From the cell containing the given text, extract its center point as [X, Y] coordinate. 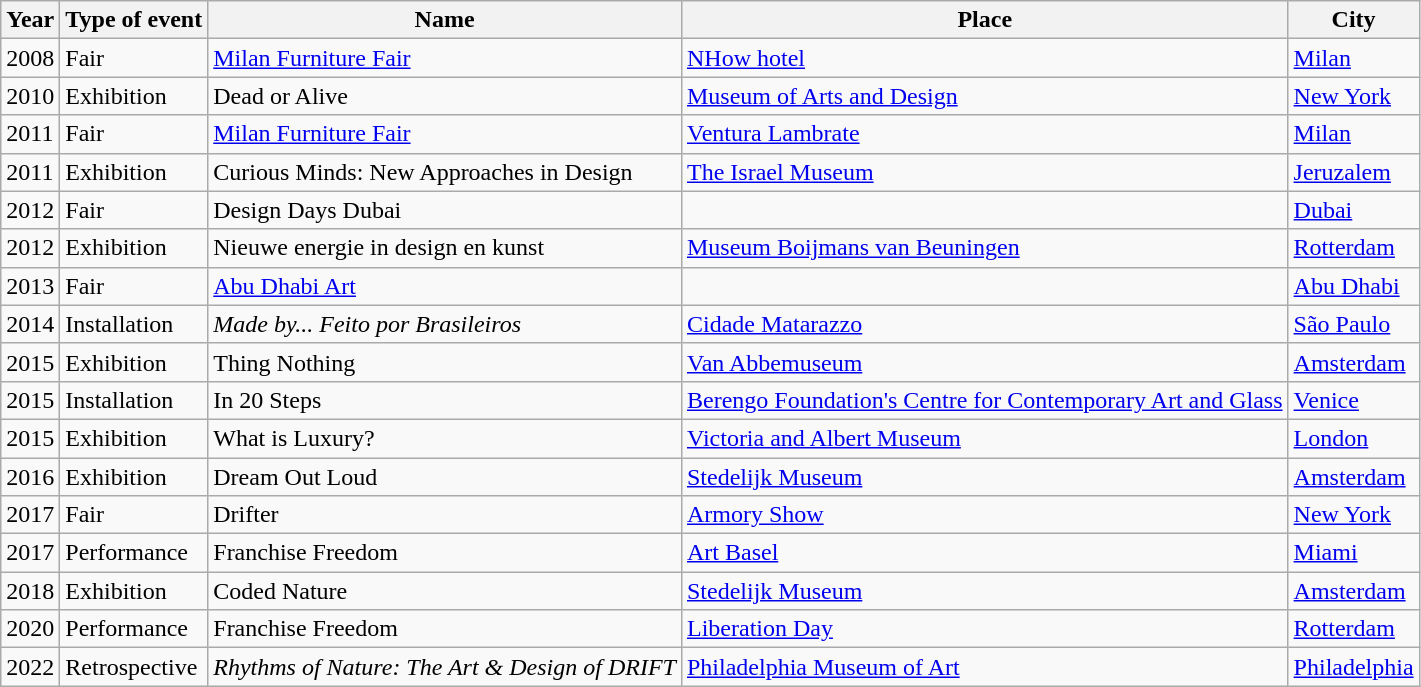
In 20 Steps [445, 400]
Nieuwe energie in design en kunst [445, 248]
Van Abbemuseum [984, 362]
2013 [30, 286]
2016 [30, 477]
Victoria and Albert Museum [984, 438]
Place [984, 20]
Liberation Day [984, 629]
Cidade Matarazzo [984, 324]
Art Basel [984, 553]
London [1354, 438]
Curious Minds: New Approaches in Design [445, 172]
Miami [1354, 553]
Name [445, 20]
Berengo Foundation's Centre for Contemporary Art and Glass [984, 400]
Year [30, 20]
Design Days Dubai [445, 210]
Dream Out Loud [445, 477]
2018 [30, 591]
Philadelphia Museum of Art [984, 667]
Thing Nothing [445, 362]
São Paulo [1354, 324]
City [1354, 20]
Armory Show [984, 515]
Dead or Alive [445, 96]
NHow hotel [984, 58]
Ventura Lambrate [984, 134]
Made by... Feito por Brasileiros [445, 324]
Drifter [445, 515]
Venice [1354, 400]
Jeruzalem [1354, 172]
Museum of Arts and Design [984, 96]
2020 [30, 629]
Type of event [134, 20]
Philadelphia [1354, 667]
Abu Dhabi Art [445, 286]
Rhythms of Nature: The Art & Design of DRIFT [445, 667]
The Israel Museum [984, 172]
2014 [30, 324]
2010 [30, 96]
Museum Boijmans van Beuningen [984, 248]
Coded Nature [445, 591]
2008 [30, 58]
2022 [30, 667]
Retrospective [134, 667]
What is Luxury? [445, 438]
Abu Dhabi [1354, 286]
Dubai [1354, 210]
